Determine the (X, Y) coordinate at the center of the cell enclosing the given text.  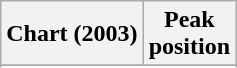
Peakposition (189, 34)
Chart (2003) (72, 34)
